Return [x, y] of the center of cell containing provided text 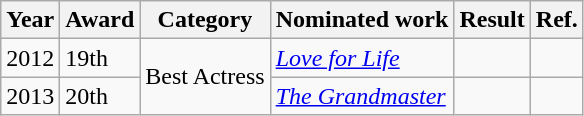
Ref. [556, 20]
Best Actress [205, 77]
Award [100, 20]
The Grandmaster [362, 96]
2013 [30, 96]
Year [30, 20]
19th [100, 58]
20th [100, 96]
Love for Life [362, 58]
Category [205, 20]
Result [492, 20]
2012 [30, 58]
Nominated work [362, 20]
